Return [X, Y] of the center of cell containing provided text 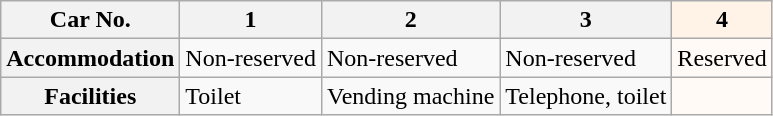
2 [410, 20]
1 [251, 20]
Toilet [251, 96]
Facilities [90, 96]
3 [586, 20]
Car No. [90, 20]
4 [722, 20]
Vending machine [410, 96]
Telephone, toilet [586, 96]
Accommodation [90, 58]
Reserved [722, 58]
